Return the [x, y] coordinate for the center point of the cell that contains the specified text.  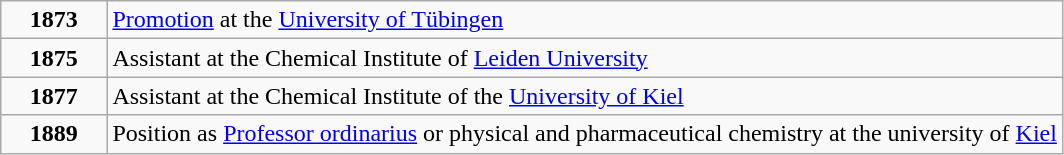
Assistant at the Chemical Institute of the University of Kiel [585, 96]
Promotion at the University of Tübingen [585, 20]
1873 [54, 20]
1875 [54, 58]
1877 [54, 96]
Assistant at the Chemical Institute of Leiden University [585, 58]
Position as Professor ordinarius or physical and pharmaceutical chemistry at the university of Kiel [585, 134]
1889 [54, 134]
